Locate the cell with the specified text and output its (x, y) center coordinate. 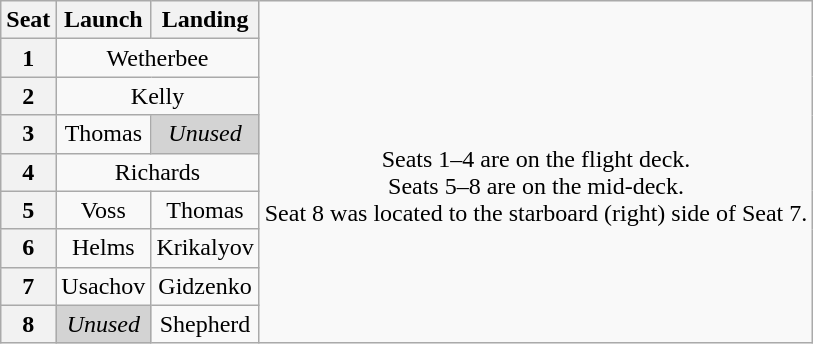
Seats 1–4 are on the flight deck.Seats 5–8 are on the mid-deck.Seat 8 was located to the starboard (right) side of Seat 7. (536, 172)
2 (28, 96)
Wetherbee (158, 58)
Kelly (158, 96)
Launch (104, 20)
6 (28, 248)
Usachov (104, 286)
8 (28, 324)
5 (28, 210)
Helms (104, 248)
7 (28, 286)
Seat (28, 20)
Landing (205, 20)
4 (28, 172)
Richards (158, 172)
Krikalyov (205, 248)
Gidzenko (205, 286)
3 (28, 134)
Shepherd (205, 324)
Voss (104, 210)
1 (28, 58)
